Determine the (X, Y) coordinate at the center of the cell enclosing the given text.  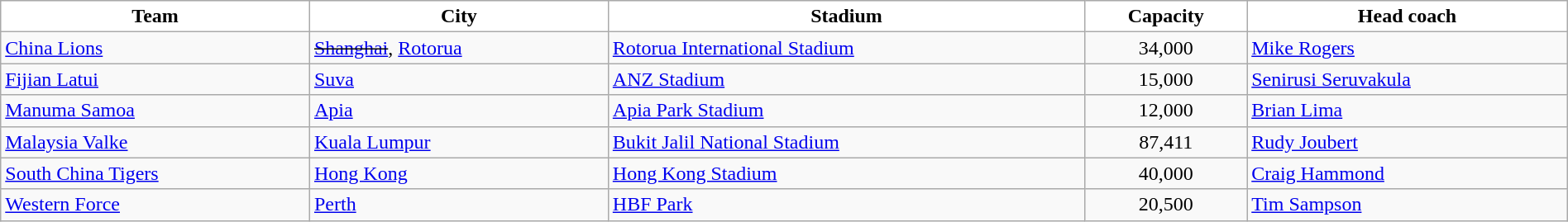
ANZ Stadium (846, 79)
Hong Kong (458, 173)
Hong Kong Stadium (846, 173)
Perth (458, 205)
Rudy Joubert (1408, 142)
20,500 (1166, 205)
South China Tigers (155, 173)
34,000 (1166, 48)
Craig Hammond (1408, 173)
Head coach (1408, 17)
Team (155, 17)
Bukit Jalil National Stadium (846, 142)
Kuala Lumpur (458, 142)
City (458, 17)
40,000 (1166, 173)
Manuma Samoa (155, 111)
Suva (458, 79)
Capacity (1166, 17)
15,000 (1166, 79)
Apia Park Stadium (846, 111)
Malaysia Valke (155, 142)
87,411 (1166, 142)
Rotorua International Stadium (846, 48)
Mike Rogers (1408, 48)
HBF Park (846, 205)
Fijian Latui (155, 79)
China Lions (155, 48)
Western Force (155, 205)
12,000 (1166, 111)
Stadium (846, 17)
Senirusi Seruvakula (1408, 79)
Tim Sampson (1408, 205)
Shanghai, Rotorua (458, 48)
Apia (458, 111)
Brian Lima (1408, 111)
